Extract the (X, Y) coordinate from the center of the cell holding the provided text.  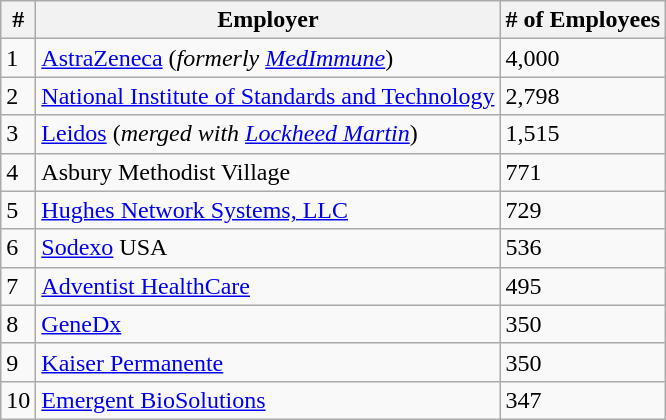
2,798 (583, 96)
4 (18, 172)
495 (583, 286)
729 (583, 210)
National Institute of Standards and Technology (268, 96)
4,000 (583, 58)
Asbury Methodist Village (268, 172)
Emergent BioSolutions (268, 400)
GeneDx (268, 324)
1 (18, 58)
5 (18, 210)
# (18, 20)
Sodexo USA (268, 248)
2 (18, 96)
3 (18, 134)
AstraZeneca (formerly MedImmune) (268, 58)
6 (18, 248)
Employer (268, 20)
7 (18, 286)
1,515 (583, 134)
771 (583, 172)
Kaiser Permanente (268, 362)
10 (18, 400)
536 (583, 248)
Adventist HealthCare (268, 286)
347 (583, 400)
Hughes Network Systems, LLC (268, 210)
9 (18, 362)
8 (18, 324)
Leidos (merged with Lockheed Martin) (268, 134)
# of Employees (583, 20)
